Find where the given text appears and provide that cell's center as (X, Y) coordinate. 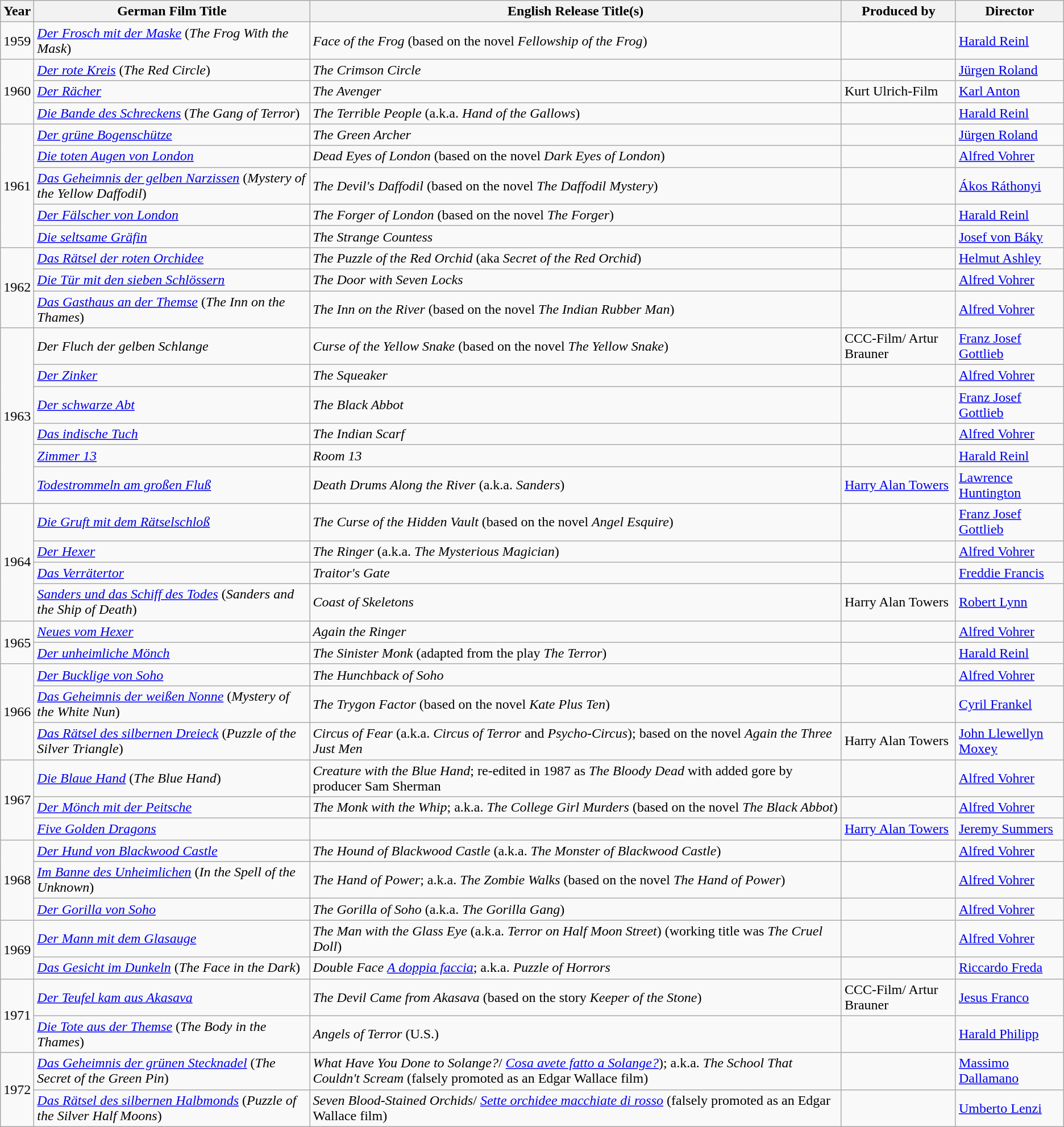
Der Fälscher von London (172, 215)
The Gorilla of Soho (a.k.a. The Gorilla Gang) (575, 909)
Das Geheimnis der grünen Stecknadel (The Secret of the Green Pin) (172, 1071)
Director (1009, 11)
Der Zinker (172, 376)
The Ringer (a.k.a. The Mysterious Magician) (575, 551)
Der Teufel kam aus Akasava (172, 997)
Das indische Tuch (172, 434)
Das Gasthaus an der Themse (The Inn on the Thames) (172, 309)
Das Rätsel des silbernen Halbmonds (Puzzle of the Silver Half Moons) (172, 1108)
1967 (17, 799)
The Devil Came from Akasava (based on the story Keeper of the Stone) (575, 997)
Im Banne des Unheimlichen (In the Spell of the Unknown) (172, 880)
Umberto Lenzi (1009, 1108)
Der Mann mit dem Glasauge (172, 939)
The Indian Scarf (575, 434)
Das Gesicht im Dunkeln (The Face in the Dark) (172, 968)
Jeremy Summers (1009, 829)
Seven Blood-Stained Orchids/ Sette orchidee macchiate di rosso (falsely promoted as an Edgar Wallace film) (575, 1108)
The Terrible People (a.k.a. Hand of the Gallows) (575, 113)
Der Bucklige von Soho (172, 675)
Angels of Terror (U.S.) (575, 1034)
Der unheimliche Mönch (172, 653)
1965 (17, 642)
1966 (17, 712)
The Hand of Power; a.k.a. The Zombie Walks (based on the novel The Hand of Power) (575, 880)
Der schwarze Abt (172, 405)
Jesus Franco (1009, 997)
1962 (17, 288)
The Puzzle of the Red Orchid (aka Secret of the Red Orchid) (575, 258)
Sanders und das Schiff des Todes (Sanders and the Ship of Death) (172, 602)
The Crimson Circle (575, 70)
Der Frosch mit der Maske (The Frog With the Mask) (172, 41)
Das Geheimnis der gelben Narzissen (Mystery of the Yellow Daffodil) (172, 185)
Der rote Kreis (The Red Circle) (172, 70)
Die Tote aus der Themse (The Body in the Thames) (172, 1034)
The Squeaker (575, 376)
Dead Eyes of London (based on the novel Dark Eyes of London) (575, 156)
Zimmer 13 (172, 456)
Harald Philipp (1009, 1034)
The Devil's Daffodil (based on the novel The Daffodil Mystery) (575, 185)
Curse of the Yellow Snake (based on the novel The Yellow Snake) (575, 347)
Das Geheimnis der weißen Nonne (Mystery of the White Nun) (172, 704)
Riccardo Freda (1009, 968)
Death Drums Along the River (a.k.a. Sanders) (575, 485)
Der Mönch mit der Peitsche (172, 808)
Five Golden Dragons (172, 829)
1971 (17, 1016)
Die Tür mit den sieben Schlössern (172, 280)
The Curse of the Hidden Vault (based on the novel Angel Esquire) (575, 522)
Die seltsame Gräfin (172, 236)
Ákos Ráthonyi (1009, 185)
1961 (17, 185)
Die Gruft mit dem Rätselschloß (172, 522)
1963 (17, 416)
Creature with the Blue Hand; re-edited in 1987 as The Bloody Dead with added gore by producer Sam Sherman (575, 777)
Der Hund von Blackwood Castle (172, 851)
Die toten Augen von London (172, 156)
Der Hexer (172, 551)
Josef von Báky (1009, 236)
Der Gorilla von Soho (172, 909)
Coast of Skeletons (575, 602)
English Release Title(s) (575, 11)
Freddie Francis (1009, 573)
Kurt Ulrich-Film (898, 92)
Traitor's Gate (575, 573)
Der Rächer (172, 92)
Neues vom Hexer (172, 631)
The Door with Seven Locks (575, 280)
Der grüne Bogenschütze (172, 135)
Das Rätsel der roten Orchidee (172, 258)
The Black Abbot (575, 405)
The Monk with the Whip; a.k.a. The College Girl Murders (based on the novel The Black Abbot) (575, 808)
Face of the Frog (based on the novel Fellowship of the Frog) (575, 41)
The Forger of London (based on the novel The Forger) (575, 215)
1969 (17, 949)
Der Fluch der gelben Schlange (172, 347)
Helmut Ashley (1009, 258)
Massimo Dallamano (1009, 1071)
Double Face A doppia faccia; a.k.a. Puzzle of Horrors (575, 968)
Again the Ringer (575, 631)
The Hunchback of Soho (575, 675)
The Trygon Factor (based on the novel Kate Plus Ten) (575, 704)
Circus of Fear (a.k.a. Circus of Terror and Psycho-Circus); based on the novel Again the Three Just Men (575, 741)
Room 13 (575, 456)
1968 (17, 880)
The Green Archer (575, 135)
Das Rätsel des silbernen Dreieck (Puzzle of the Silver Triangle) (172, 741)
1959 (17, 41)
Robert Lynn (1009, 602)
The Avenger (575, 92)
The Strange Countess (575, 236)
What Have You Done to Solange?/ Cosa avete fatto a Solange?); a.k.a. The School That Couldn't Scream (falsely promoted as an Edgar Wallace film) (575, 1071)
Todestrommeln am großen Fluß (172, 485)
1960 (17, 92)
The Man with the Glass Eye (a.k.a. Terror on Half Moon Street) (working title was The Cruel Doll) (575, 939)
Die Blaue Hand (The Blue Hand) (172, 777)
John Llewellyn Moxey (1009, 741)
Die Bande des Schreckens (The Gang of Terror) (172, 113)
Produced by (898, 11)
1972 (17, 1089)
Year (17, 11)
German Film Title (172, 11)
Das Verrätertor (172, 573)
The Sinister Monk (adapted from the play The Terror) (575, 653)
The Inn on the River (based on the novel The Indian Rubber Man) (575, 309)
The Hound of Blackwood Castle (a.k.a. The Monster of Blackwood Castle) (575, 851)
1964 (17, 562)
Lawrence Huntington (1009, 485)
Karl Anton (1009, 92)
Cyril Frankel (1009, 704)
